Determine the (x, y) coordinate at the center of the cell enclosing the given text.  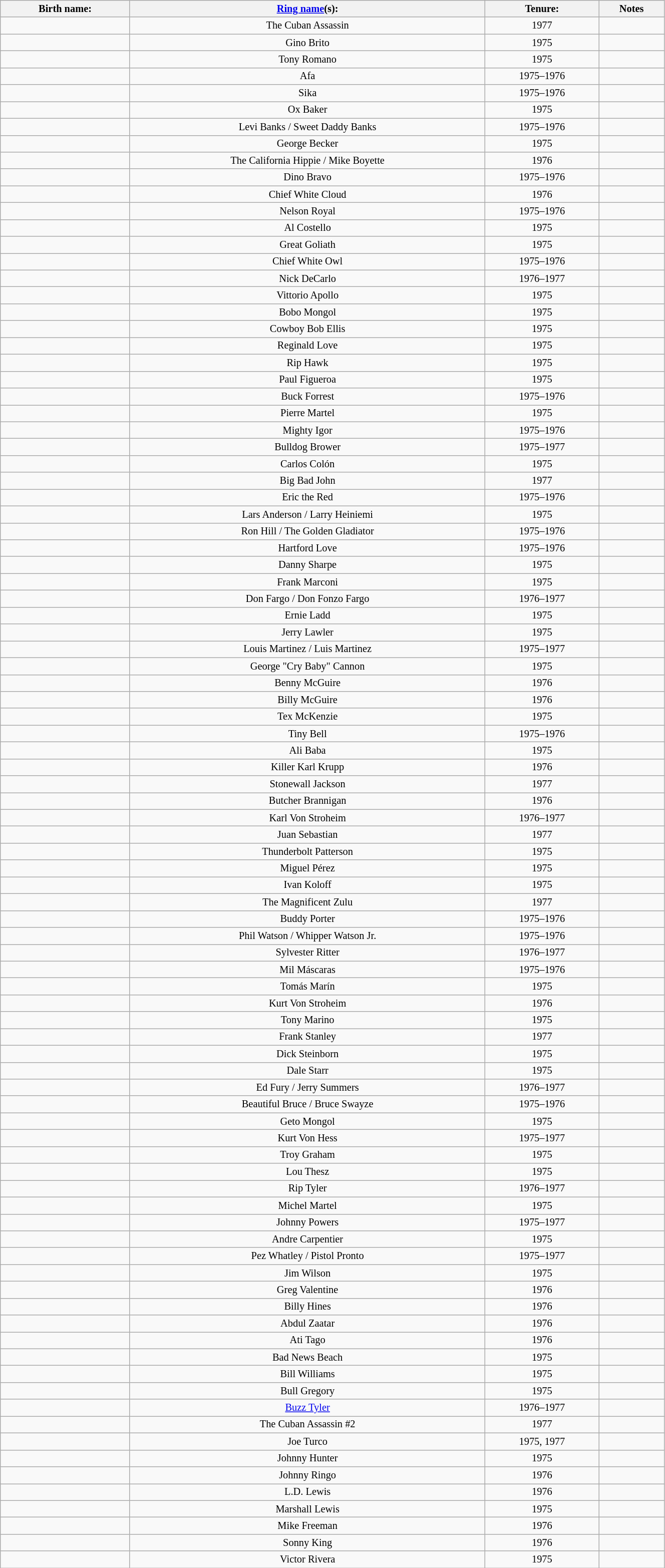
Afa (307, 76)
Billy Hines (307, 1307)
Phil Watson / Whipper Watson Jr. (307, 935)
Don Fargo / Don Fonzo Fargo (307, 598)
Dale Starr (307, 1071)
Sika (307, 93)
Jerry Lawler (307, 633)
Ali Baba (307, 750)
Bobo Mongol (307, 312)
Great Goliath (307, 245)
The Cuban Assassin (307, 26)
Vittorio Apollo (307, 295)
Karl Von Stroheim (307, 818)
Sonny King (307, 1542)
Nick DeCarlo (307, 278)
Levi Banks / Sweet Daddy Banks (307, 127)
Paul Figueroa (307, 380)
Louis Martinez / Luis Martinez (307, 649)
George "Cry Baby" Cannon (307, 666)
Abdul Zaatar (307, 1324)
Carlos Colón (307, 464)
Frank Marconi (307, 582)
Ring name(s): (307, 9)
Miguel Pérez (307, 868)
The Magnificent Zulu (307, 902)
Notes (632, 9)
Ati Tago (307, 1340)
Andre Carpentier (307, 1239)
Bad News Beach (307, 1357)
L.D. Lewis (307, 1492)
Big Bad John (307, 481)
Victor Rivera (307, 1559)
Mil Máscaras (307, 970)
Buck Forrest (307, 396)
The California Hippie / Mike Boyette (307, 160)
Tomás Marín (307, 986)
Bill Williams (307, 1374)
Tenure: (542, 9)
Mighty Igor (307, 430)
Mike Freeman (307, 1525)
1975, 1977 (542, 1441)
Ron Hill / The Golden Gladiator (307, 531)
Birth name: (65, 9)
Tiny Bell (307, 734)
Marshall Lewis (307, 1509)
Pierre Martel (307, 413)
Killer Karl Krupp (307, 767)
Beautiful Bruce / Bruce Swayze (307, 1104)
Greg Valentine (307, 1290)
Rip Hawk (307, 363)
Pez Whatley / Pistol Pronto (307, 1256)
Johnny Powers (307, 1222)
Johnny Ringo (307, 1475)
Frank Stanley (307, 1037)
Kurt Von Hess (307, 1138)
Ernie Ladd (307, 615)
Ed Fury / Jerry Summers (307, 1087)
Tony Marino (307, 1020)
The Cuban Assassin #2 (307, 1424)
Buzz Tyler (307, 1408)
Benny McGuire (307, 683)
Tony Romano (307, 59)
Dick Steinborn (307, 1054)
Bulldog Brower (307, 447)
Stonewall Jackson (307, 784)
Chief White Cloud (307, 194)
Nelson Royal (307, 211)
Danny Sharpe (307, 565)
Hartford Love (307, 548)
Thunderbolt Patterson (307, 851)
Kurt Von Stroheim (307, 1003)
Tex McKenzie (307, 717)
Cowboy Bob Ellis (307, 329)
Rip Tyler (307, 1188)
Joe Turco (307, 1441)
Ox Baker (307, 110)
Geto Mongol (307, 1121)
Ivan Koloff (307, 885)
Gino Brito (307, 43)
Reginald Love (307, 346)
Dino Bravo (307, 177)
Eric the Red (307, 497)
Billy McGuire (307, 700)
Lou Thesz (307, 1172)
Buddy Porter (307, 919)
Al Costello (307, 228)
George Becker (307, 144)
Lars Anderson / Larry Heiniemi (307, 514)
Troy Graham (307, 1155)
Juan Sebastian (307, 835)
Bull Gregory (307, 1391)
Chief White Owl (307, 261)
Johnny Hunter (307, 1458)
Jim Wilson (307, 1273)
Sylvester Ritter (307, 953)
Michel Martel (307, 1205)
Butcher Brannigan (307, 801)
